Locate the cell with the specified text and output its (X, Y) center coordinate. 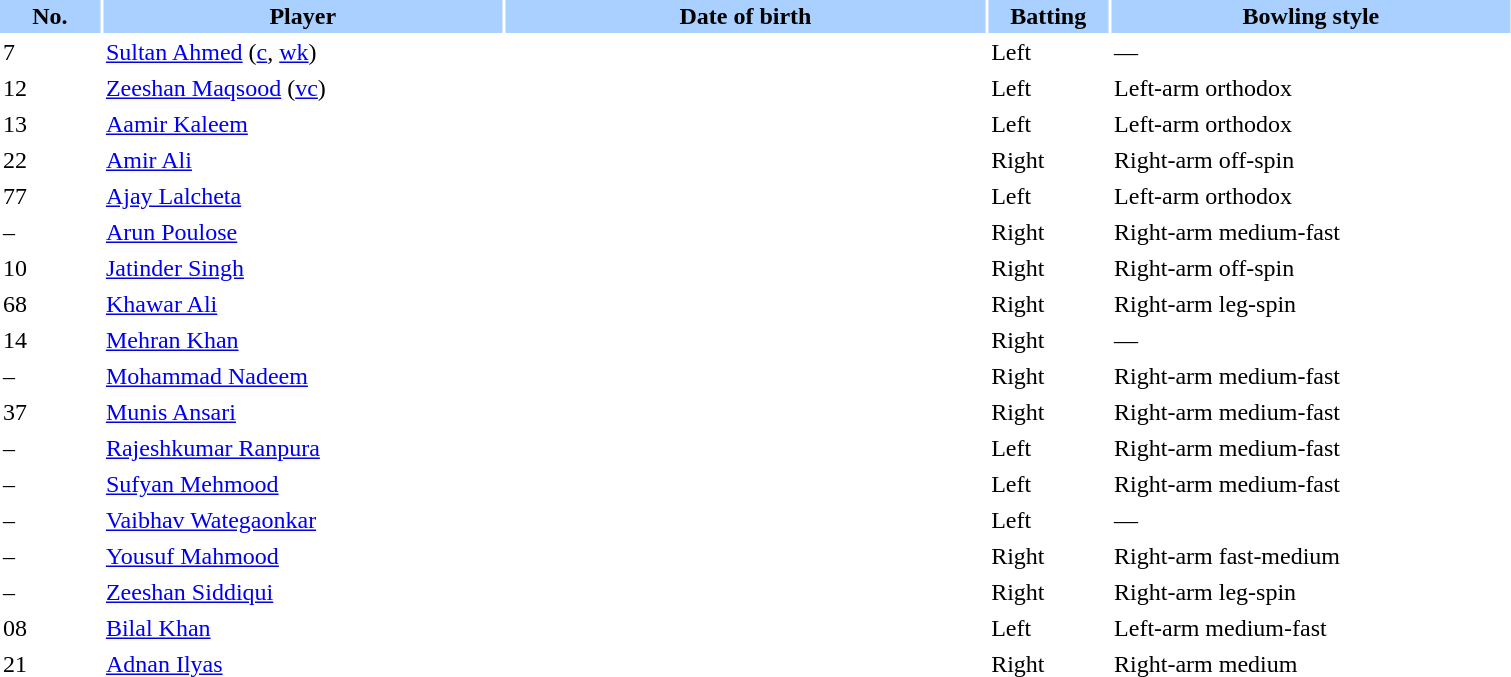
Date of birth (746, 16)
12 (50, 88)
13 (50, 124)
Ajay Lalcheta (303, 196)
Mohammad Nadeem (303, 376)
Zeeshan Siddiqui (303, 592)
22 (50, 160)
Arun Poulose (303, 232)
Batting (1048, 16)
68 (50, 304)
Amir Ali (303, 160)
Sultan Ahmed (c, wk) (303, 52)
Yousuf Mahmood (303, 556)
Bilal Khan (303, 628)
77 (50, 196)
No. (50, 16)
Jatinder Singh (303, 268)
Mehran Khan (303, 340)
Rajeshkumar Ranpura (303, 448)
Left-arm medium-fast (1311, 628)
Right-arm fast-medium (1311, 556)
Khawar Ali (303, 304)
10 (50, 268)
Sufyan Mehmood (303, 484)
08 (50, 628)
Zeeshan Maqsood (vc) (303, 88)
Bowling style (1311, 16)
37 (50, 412)
7 (50, 52)
Vaibhav Wategaonkar (303, 520)
Player (303, 16)
Aamir Kaleem (303, 124)
14 (50, 340)
Munis Ansari (303, 412)
